From the cell containing the given text, extract its center point as (x, y) coordinate. 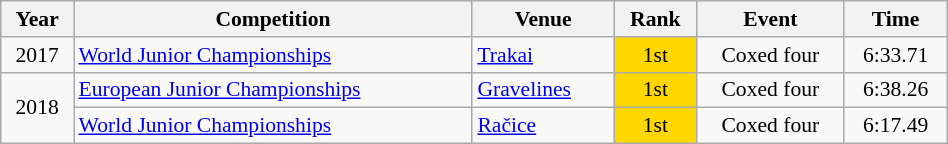
Time (896, 19)
6:33.71 (896, 55)
Year (38, 19)
European Junior Championships (274, 90)
Rank (656, 19)
6:38.26 (896, 90)
Competition (274, 19)
2017 (38, 55)
Račice (543, 126)
Trakai (543, 55)
2018 (38, 108)
Gravelines (543, 90)
Venue (543, 19)
6:17.49 (896, 126)
Event (770, 19)
